Extract the [x, y] coordinate from the center of the cell holding the provided text.  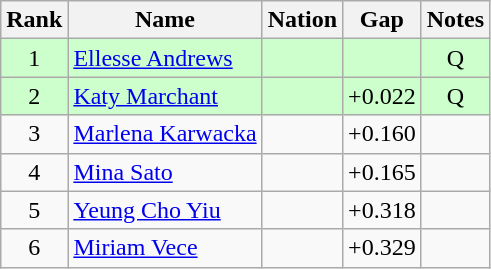
Miriam Vece [165, 248]
Name [165, 20]
Nation [302, 20]
+0.318 [382, 210]
6 [34, 248]
+0.160 [382, 134]
Katy Marchant [165, 96]
Notes [455, 20]
5 [34, 210]
Rank [34, 20]
4 [34, 172]
Ellesse Andrews [165, 58]
+0.165 [382, 172]
+0.022 [382, 96]
Marlena Karwacka [165, 134]
2 [34, 96]
Mina Sato [165, 172]
Gap [382, 20]
+0.329 [382, 248]
3 [34, 134]
1 [34, 58]
Yeung Cho Yiu [165, 210]
